Capture the cell that displays the provided text and extract its (X, Y) central coordinate. 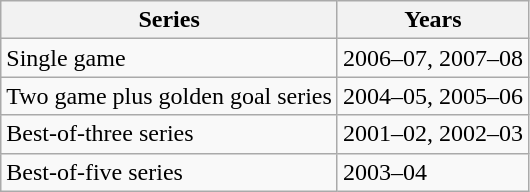
Two game plus golden goal series (170, 96)
2001–02, 2002–03 (432, 134)
Series (170, 20)
Single game (170, 58)
2006–07, 2007–08 (432, 58)
Best-of-three series (170, 134)
Best-of-five series (170, 172)
2004–05, 2005–06 (432, 96)
Years (432, 20)
2003–04 (432, 172)
